Return (X, Y) of the center of cell containing provided text 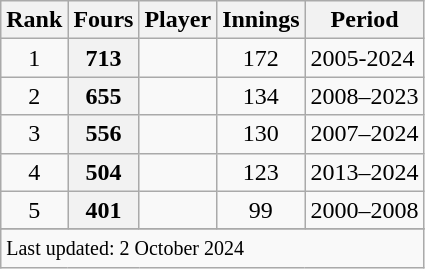
2008–2023 (364, 96)
401 (104, 210)
130 (261, 134)
4 (34, 172)
Last updated: 2 October 2024 (212, 248)
Rank (34, 20)
3 (34, 134)
Innings (261, 20)
2 (34, 96)
556 (104, 134)
172 (261, 58)
Player (178, 20)
504 (104, 172)
Period (364, 20)
713 (104, 58)
1 (34, 58)
2007–2024 (364, 134)
2005-2024 (364, 58)
123 (261, 172)
Fours (104, 20)
99 (261, 210)
2000–2008 (364, 210)
5 (34, 210)
655 (104, 96)
2013–2024 (364, 172)
134 (261, 96)
